Return the [x, y] coordinate for the center point of the cell that contains the specified text.  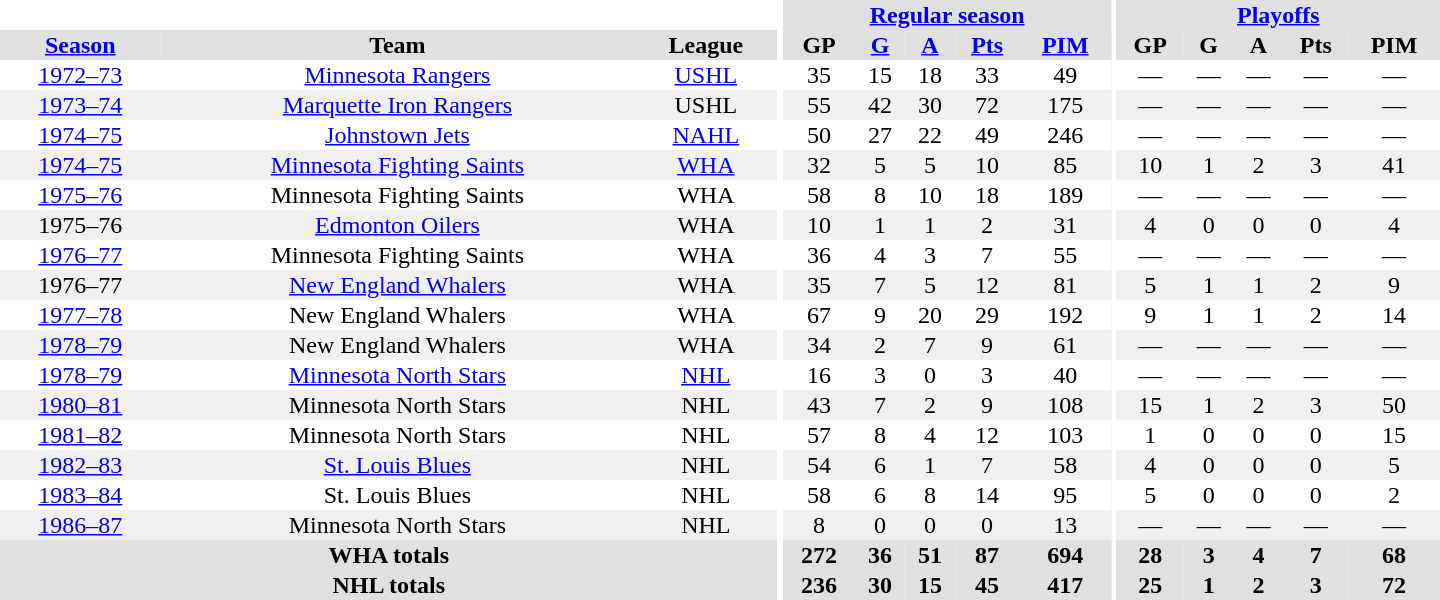
1981–82 [80, 435]
20 [930, 315]
272 [819, 555]
32 [819, 165]
189 [1065, 195]
WHA totals [389, 555]
175 [1065, 105]
85 [1065, 165]
1986–87 [80, 525]
108 [1065, 405]
28 [1150, 555]
236 [819, 585]
Playoffs [1278, 15]
25 [1150, 585]
68 [1394, 555]
54 [819, 465]
1983–84 [80, 495]
1973–74 [80, 105]
42 [880, 105]
61 [1065, 345]
246 [1065, 135]
Marquette Iron Rangers [398, 105]
192 [1065, 315]
16 [819, 375]
1980–81 [80, 405]
45 [988, 585]
Johnstown Jets [398, 135]
Edmonton Oilers [398, 225]
22 [930, 135]
41 [1394, 165]
1982–83 [80, 465]
34 [819, 345]
27 [880, 135]
1977–78 [80, 315]
League [706, 45]
95 [1065, 495]
103 [1065, 435]
Season [80, 45]
Minnesota Rangers [398, 75]
87 [988, 555]
NHL totals [389, 585]
51 [930, 555]
57 [819, 435]
33 [988, 75]
NAHL [706, 135]
13 [1065, 525]
694 [1065, 555]
1972–73 [80, 75]
43 [819, 405]
40 [1065, 375]
67 [819, 315]
417 [1065, 585]
29 [988, 315]
Regular season [947, 15]
31 [1065, 225]
Team [398, 45]
81 [1065, 285]
